Scan for the cell matching the given text and deliver its (X, Y) coordinate at center. 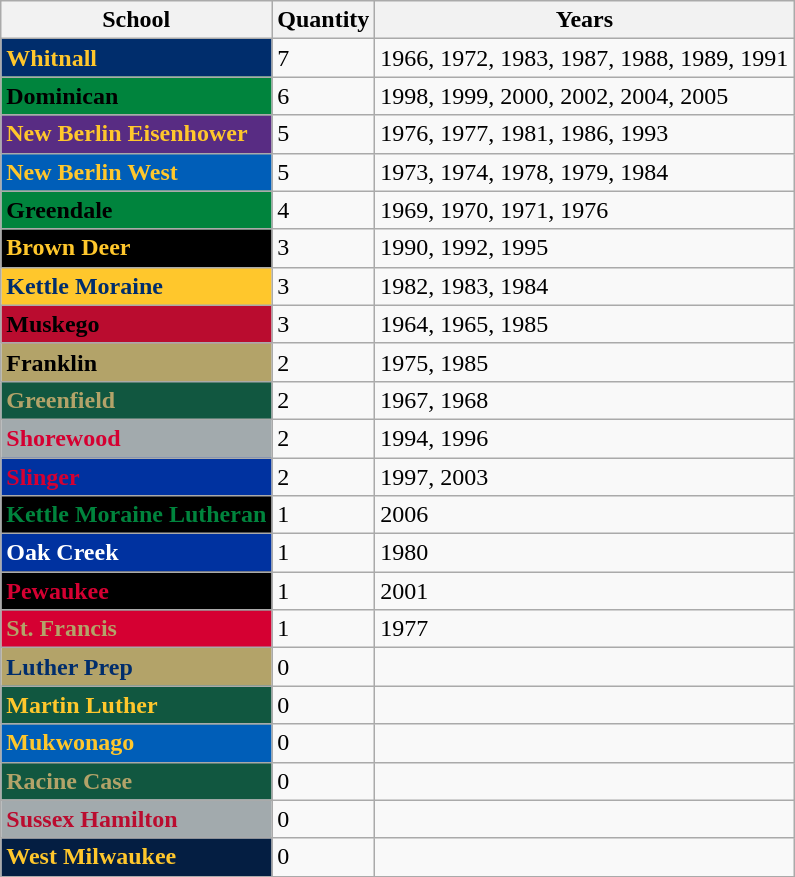
7 (324, 58)
1982, 1983, 1984 (584, 286)
1977 (584, 629)
1967, 1968 (584, 400)
St. Francis (136, 629)
New Berlin Eisenhower (136, 134)
1997, 2003 (584, 477)
Whitnall (136, 58)
School (136, 20)
2001 (584, 591)
Dominican (136, 96)
Years (584, 20)
1976, 1977, 1981, 1986, 1993 (584, 134)
Pewaukee (136, 591)
1990, 1992, 1995 (584, 248)
Luther Prep (136, 667)
Kettle Moraine (136, 286)
Greendale (136, 210)
1973, 1974, 1978, 1979, 1984 (584, 172)
1964, 1965, 1985 (584, 324)
West Milwaukee (136, 857)
Sussex Hamilton (136, 819)
New Berlin West (136, 172)
Franklin (136, 362)
Quantity (324, 20)
Shorewood (136, 438)
Greenfield (136, 400)
1975, 1985 (584, 362)
Racine Case (136, 781)
6 (324, 96)
Muskego (136, 324)
2006 (584, 515)
Martin Luther (136, 705)
1998, 1999, 2000, 2002, 2004, 2005 (584, 96)
1980 (584, 553)
Mukwonago (136, 743)
Slinger (136, 477)
1966, 1972, 1983, 1987, 1988, 1989, 1991 (584, 58)
Oak Creek (136, 553)
1969, 1970, 1971, 1976 (584, 210)
Brown Deer (136, 248)
4 (324, 210)
Kettle Moraine Lutheran (136, 515)
1994, 1996 (584, 438)
